Return the (x, y) coordinate for the center point of the cell that contains the specified text.  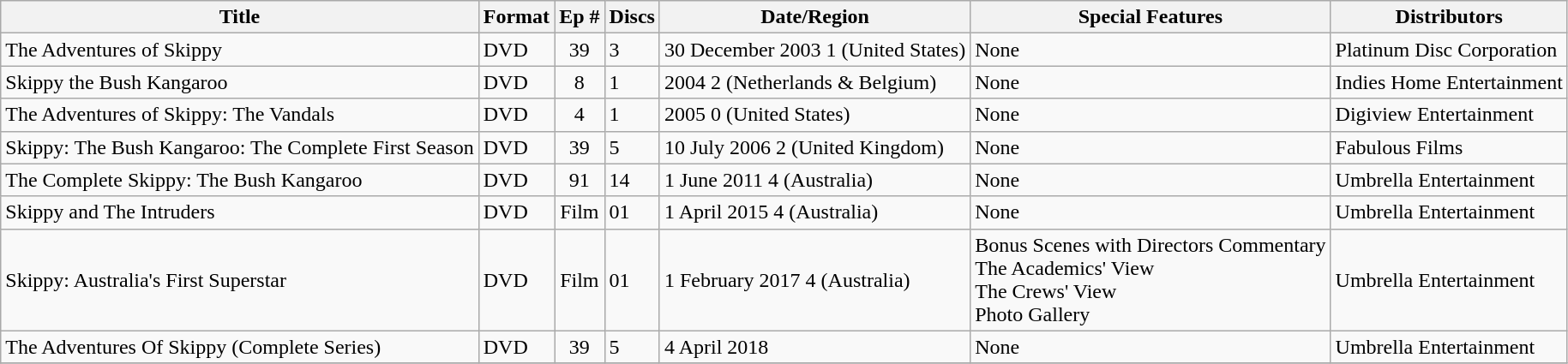
The Adventures of Skippy (240, 50)
10 July 2006 2 (United Kingdom) (814, 147)
Skippy: The Bush Kangaroo: The Complete First Season (240, 147)
Indies Home Entertainment (1449, 82)
Skippy and The Intruders (240, 212)
The Complete Skippy: The Bush Kangaroo (240, 180)
4 April 2018 (814, 347)
Digiview Entertainment (1449, 115)
The Adventures of Skippy: The Vandals (240, 115)
1 February 2017 4 (Australia) (814, 279)
Skippy the Bush Kangaroo (240, 82)
Discs (632, 17)
Ep # (580, 17)
Bonus Scenes with Directors CommentaryThe Academics' ViewThe Crews' ViewPhoto Gallery (1150, 279)
Title (240, 17)
The Adventures Of Skippy (Complete Series) (240, 347)
14 (632, 180)
Fabulous Films (1449, 147)
3 (632, 50)
1 June 2011 4 (Australia) (814, 180)
Distributors (1449, 17)
1 April 2015 4 (Australia) (814, 212)
4 (580, 115)
2005 0 (United States) (814, 115)
30 December 2003 1 (United States) (814, 50)
Special Features (1150, 17)
8 (580, 82)
Date/Region (814, 17)
Platinum Disc Corporation (1449, 50)
91 (580, 180)
Skippy: Australia's First Superstar (240, 279)
Format (516, 17)
2004 2 (Netherlands & Belgium) (814, 82)
